Capture the cell that displays the provided text and extract its (X, Y) central coordinate. 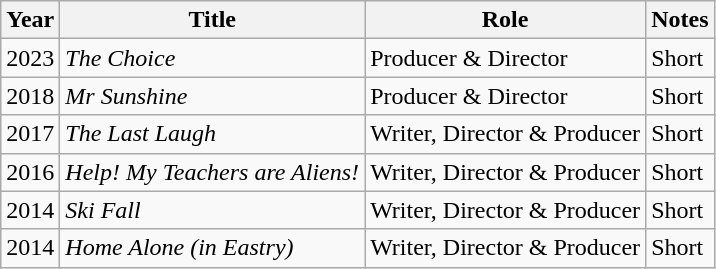
Title (212, 20)
Help! My Teachers are Aliens! (212, 172)
Year (30, 20)
2023 (30, 58)
The Choice (212, 58)
Role (506, 20)
Notes (680, 20)
Ski Fall (212, 210)
2017 (30, 134)
Mr Sunshine (212, 96)
2018 (30, 96)
Home Alone (in Eastry) (212, 248)
2016 (30, 172)
The Last Laugh (212, 134)
